Search for the cell housing the specified text and yield its (x, y) center coordinate. 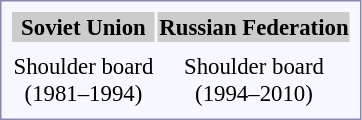
Russian Federation (254, 27)
Shoulder board (1981–1994) (84, 80)
Shoulder board (1994–2010) (254, 80)
Soviet Union (84, 27)
